Return [x, y] of the center of cell containing provided text 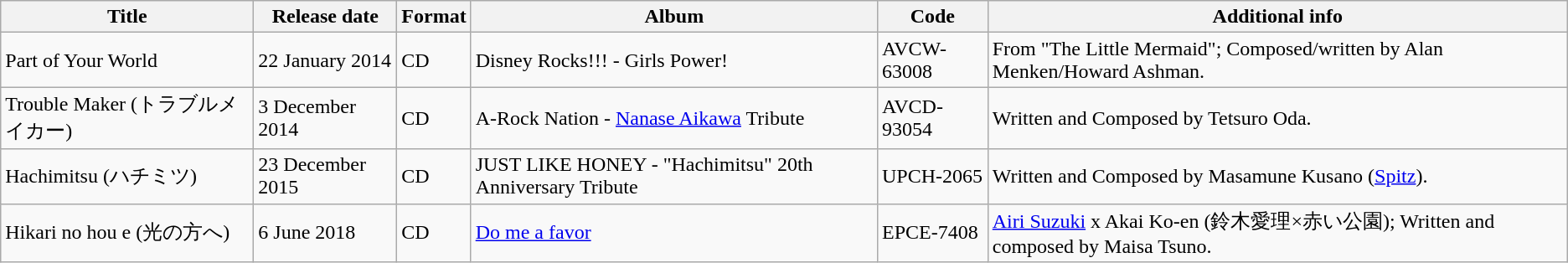
Code [932, 17]
Airi Suzuki x Akai Ko-en (鈴木愛理×赤い公園); Written and composed by Maisa Tsuno. [1277, 233]
Release date [325, 17]
Written and Composed by Tetsuro Oda. [1277, 118]
AVCD-93054 [932, 118]
Title [127, 17]
3 December 2014 [325, 118]
Additional info [1277, 17]
6 June 2018 [325, 233]
Hachimitsu (ハチミツ) [127, 176]
Album [673, 17]
Hikari no hou e (光の方へ) [127, 233]
From "The Little Mermaid"; Composed/written by Alan Menken/Howard Ashman. [1277, 60]
Format [434, 17]
JUST LIKE HONEY - "Hachimitsu" 20th Anniversary Tribute [673, 176]
EPCE-7408 [932, 233]
A-Rock Nation - Nanase Aikawa Tribute [673, 118]
22 January 2014 [325, 60]
Disney Rocks!!! - Girls Power! [673, 60]
UPCH-2065 [932, 176]
Trouble Maker (トラブルメイカー) [127, 118]
23 December 2015 [325, 176]
AVCW-63008 [932, 60]
Part of Your World [127, 60]
Do me a favor [673, 233]
Written and Composed by Masamune Kusano (Spitz). [1277, 176]
